Provide the [X, Y] coordinate of the cell's center where the given text is located.  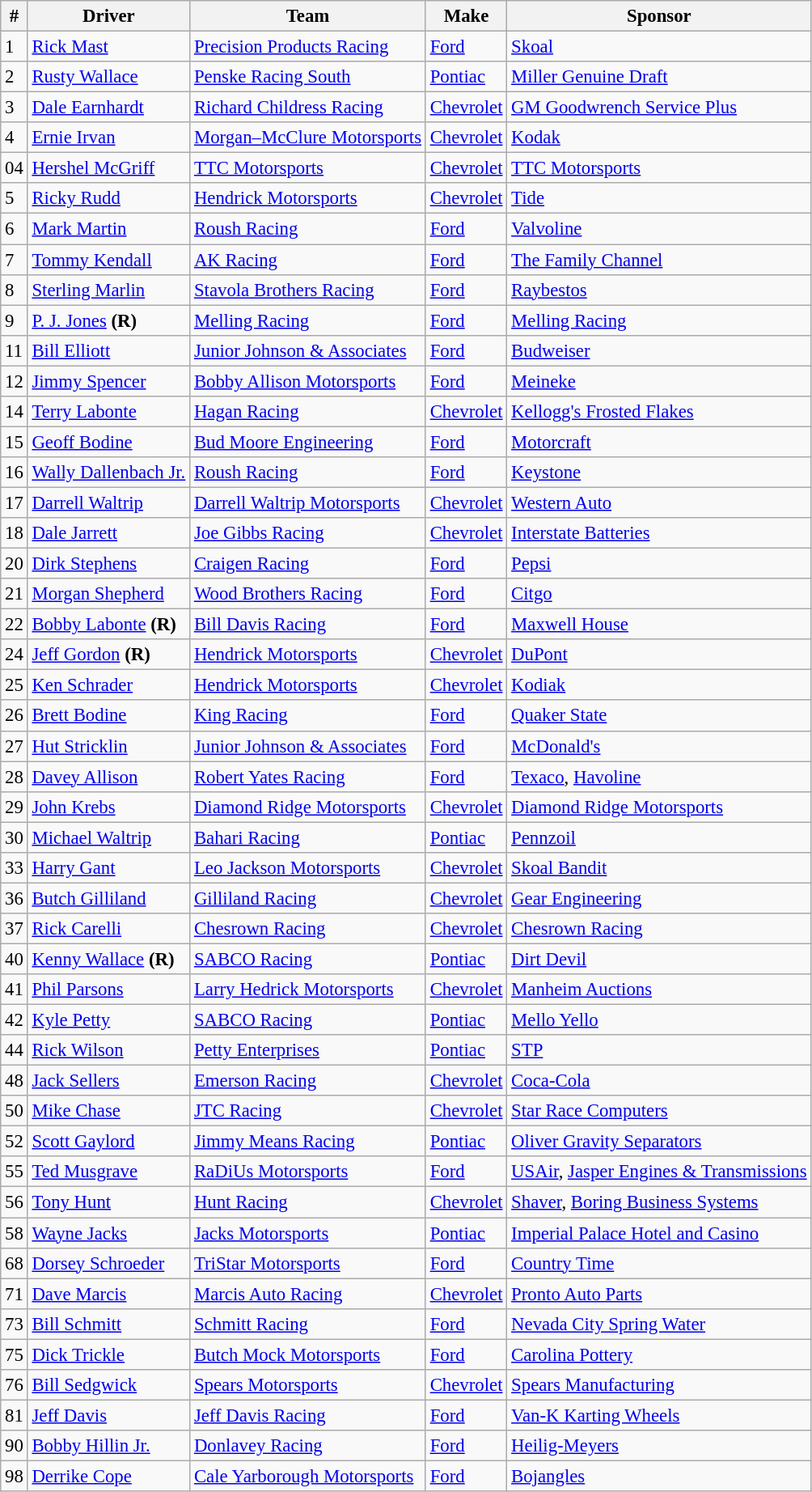
Bill Sedgwick [108, 1385]
Skoal [659, 47]
52 [15, 1142]
Pepsi [659, 564]
8 [15, 290]
JTC Racing [308, 1111]
Bill Schmitt [108, 1324]
Budweiser [659, 350]
STP [659, 1050]
Marcis Auto Racing [308, 1294]
Tommy Kendall [108, 260]
Robert Yates Racing [308, 777]
Richard Childress Racing [308, 108]
King Racing [308, 716]
Dale Earnhardt [108, 108]
9 [15, 320]
15 [15, 442]
Kenny Wallace (R) [108, 959]
3 [15, 108]
58 [15, 1233]
Imperial Palace Hotel and Casino [659, 1233]
Bobby Hillin Jr. [108, 1446]
Jimmy Means Racing [308, 1142]
Manheim Auctions [659, 990]
11 [15, 350]
Joe Gibbs Racing [308, 533]
Bud Moore Engineering [308, 442]
Craigen Racing [308, 564]
Miller Genuine Draft [659, 77]
Schmitt Racing [308, 1324]
Kodak [659, 138]
Terry Labonte [108, 412]
1 [15, 47]
The Family Channel [659, 260]
GM Goodwrench Service Plus [659, 108]
Emerson Racing [308, 1081]
30 [15, 837]
Leo Jackson Motorsports [308, 868]
Larry Hedrick Motorsports [308, 990]
20 [15, 564]
Jeff Gordon (R) [108, 655]
Pronto Auto Parts [659, 1294]
Darrell Waltrip [108, 502]
73 [15, 1324]
7 [15, 260]
18 [15, 533]
27 [15, 746]
Motorcraft [659, 442]
TriStar Motorsports [308, 1263]
41 [15, 990]
Butch Mock Motorsports [308, 1354]
04 [15, 168]
Dorsey Schroeder [108, 1263]
Dave Marcis [108, 1294]
Tide [659, 198]
Gilliland Racing [308, 898]
Michael Waltrip [108, 837]
Team [308, 16]
40 [15, 959]
Hut Stricklin [108, 746]
Jeff Davis [108, 1415]
Star Race Computers [659, 1111]
Darrell Waltrip Motorsports [308, 502]
Jack Sellers [108, 1081]
Hagan Racing [308, 412]
Penske Racing South [308, 77]
Cale Yarborough Motorsports [308, 1476]
Skoal Bandit [659, 868]
Mello Yello [659, 1020]
Carolina Pottery [659, 1354]
Hershel McGriff [108, 168]
6 [15, 229]
16 [15, 473]
Precision Products Racing [308, 47]
Hunt Racing [308, 1202]
Driver [108, 16]
Jacks Motorsports [308, 1233]
22 [15, 625]
Bill Davis Racing [308, 625]
44 [15, 1050]
Spears Manufacturing [659, 1385]
Wayne Jacks [108, 1233]
Stavola Brothers Racing [308, 290]
Morgan Shepherd [108, 594]
Derrike Cope [108, 1476]
Wally Dallenbach Jr. [108, 473]
12 [15, 381]
Gear Engineering [659, 898]
21 [15, 594]
Dick Trickle [108, 1354]
Country Time [659, 1263]
Wood Brothers Racing [308, 594]
Sterling Marlin [108, 290]
DuPont [659, 655]
Kellogg's Frosted Flakes [659, 412]
48 [15, 1081]
Ricky Rudd [108, 198]
33 [15, 868]
Heilig-Meyers [659, 1446]
Mike Chase [108, 1111]
17 [15, 502]
Spears Motorsports [308, 1385]
55 [15, 1172]
John Krebs [108, 807]
Tony Hunt [108, 1202]
RaDiUs Motorsports [308, 1172]
Coca-Cola [659, 1081]
Phil Parsons [108, 990]
Sponsor [659, 16]
Jeff Davis Racing [308, 1415]
Rick Carelli [108, 929]
USAir, Jasper Engines & Transmissions [659, 1172]
Make [466, 16]
Raybestos [659, 290]
Harry Gant [108, 868]
71 [15, 1294]
Geoff Bodine [108, 442]
2 [15, 77]
Rick Wilson [108, 1050]
Bojangles [659, 1476]
50 [15, 1111]
Kyle Petty [108, 1020]
28 [15, 777]
37 [15, 929]
Bobby Allison Motorsports [308, 381]
Keystone [659, 473]
Texaco, Havoline [659, 777]
98 [15, 1476]
Butch Gilliland [108, 898]
Shaver, Boring Business Systems [659, 1202]
Dirk Stephens [108, 564]
81 [15, 1415]
29 [15, 807]
Kodiak [659, 685]
24 [15, 655]
36 [15, 898]
Rick Mast [108, 47]
76 [15, 1385]
Brett Bodine [108, 716]
Oliver Gravity Separators [659, 1142]
Morgan–McClure Motorsports [308, 138]
90 [15, 1446]
Valvoline [659, 229]
Davey Allison [108, 777]
Mark Martin [108, 229]
Nevada City Spring Water [659, 1324]
14 [15, 412]
Citgo [659, 594]
75 [15, 1354]
Dirt Devil [659, 959]
Meineke [659, 381]
Western Auto [659, 502]
Petty Enterprises [308, 1050]
P. J. Jones (R) [108, 320]
Quaker State [659, 716]
56 [15, 1202]
AK Racing [308, 260]
Maxwell House [659, 625]
McDonald's [659, 746]
Dale Jarrett [108, 533]
42 [15, 1020]
Jimmy Spencer [108, 381]
26 [15, 716]
Scott Gaylord [108, 1142]
Rusty Wallace [108, 77]
Donlavey Racing [308, 1446]
Van-K Karting Wheels [659, 1415]
Bahari Racing [308, 837]
Interstate Batteries [659, 533]
Bill Elliott [108, 350]
# [15, 16]
Bobby Labonte (R) [108, 625]
25 [15, 685]
68 [15, 1263]
5 [15, 198]
Ted Musgrave [108, 1172]
Pennzoil [659, 837]
4 [15, 138]
Ernie Irvan [108, 138]
Ken Schrader [108, 685]
